Identify which cell holds the provided text, then report its (X, Y) central coordinate. 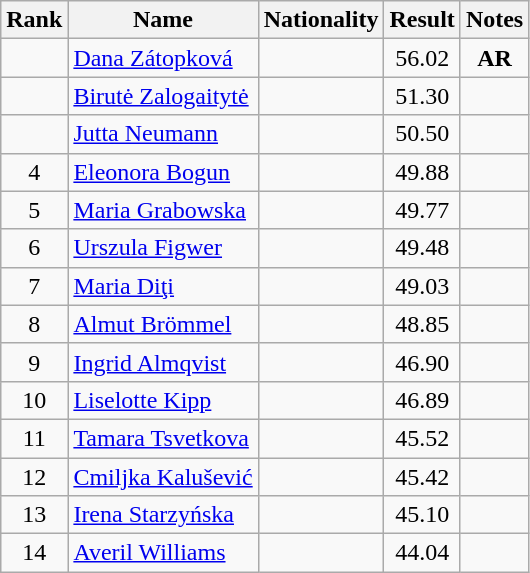
Maria Grabowska (163, 210)
7 (34, 286)
Result (422, 20)
13 (34, 515)
Urszula Figwer (163, 248)
8 (34, 324)
Tamara Tsvetkova (163, 438)
11 (34, 438)
Almut Brömmel (163, 324)
10 (34, 400)
Cmiljka Kalušević (163, 477)
49.77 (422, 210)
49.88 (422, 172)
45.42 (422, 477)
49.03 (422, 286)
Averil Williams (163, 553)
Jutta Neumann (163, 134)
12 (34, 477)
Rank (34, 20)
Name (163, 20)
AR (494, 58)
Nationality (321, 20)
46.90 (422, 362)
Dana Zátopková (163, 58)
46.89 (422, 400)
9 (34, 362)
50.50 (422, 134)
Maria Diţi (163, 286)
Eleonora Bogun (163, 172)
4 (34, 172)
Irena Starzyńska (163, 515)
Ingrid Almqvist (163, 362)
45.10 (422, 515)
51.30 (422, 96)
Liselotte Kipp (163, 400)
48.85 (422, 324)
44.04 (422, 553)
Birutė Zalogaitytė (163, 96)
5 (34, 210)
6 (34, 248)
49.48 (422, 248)
56.02 (422, 58)
14 (34, 553)
Notes (494, 20)
45.52 (422, 438)
